For the text-containing cell, return its midpoint in (X, Y) coordinate format. 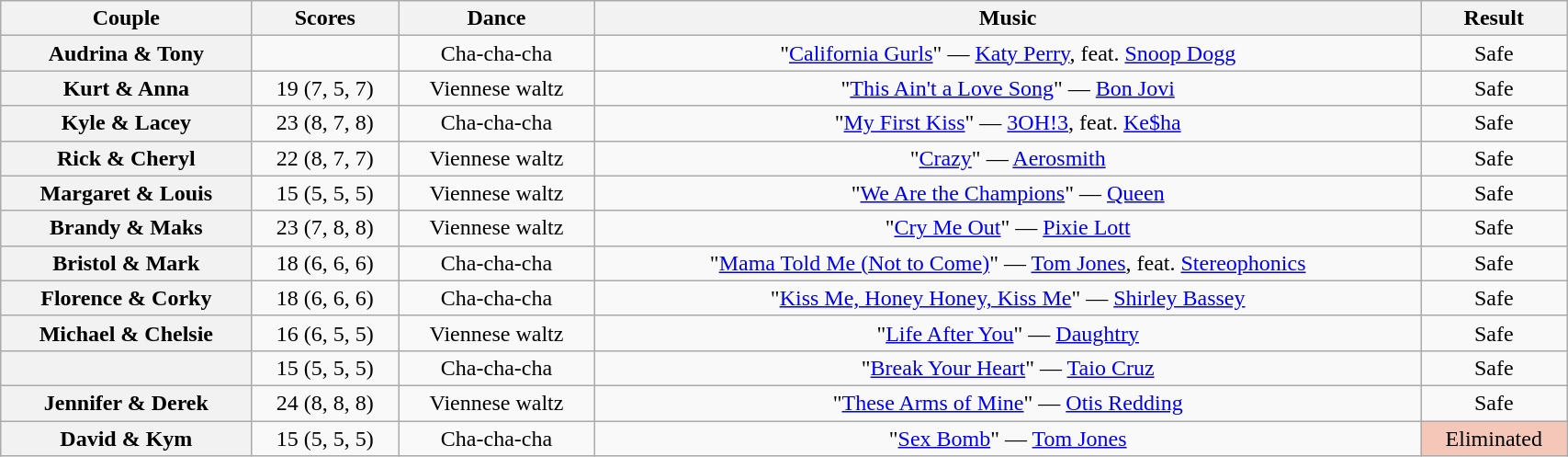
Florence & Corky (127, 298)
"Crazy" — Aerosmith (1007, 158)
Jennifer & Derek (127, 403)
23 (7, 8, 8) (325, 228)
Result (1494, 18)
24 (8, 8, 8) (325, 403)
Audrina & Tony (127, 53)
23 (8, 7, 8) (325, 123)
David & Kym (127, 439)
Rick & Cheryl (127, 158)
"Life After You" — Daughtry (1007, 333)
Music (1007, 18)
Kurt & Anna (127, 88)
Brandy & Maks (127, 228)
Margaret & Louis (127, 193)
Couple (127, 18)
"Mama Told Me (Not to Come)" — Tom Jones, feat. Stereophonics (1007, 263)
"These Arms of Mine" — Otis Redding (1007, 403)
Eliminated (1494, 439)
Michael & Chelsie (127, 333)
Scores (325, 18)
"Sex Bomb" — Tom Jones (1007, 439)
"California Gurls" — Katy Perry, feat. Snoop Dogg (1007, 53)
16 (6, 5, 5) (325, 333)
19 (7, 5, 7) (325, 88)
Kyle & Lacey (127, 123)
"Kiss Me, Honey Honey, Kiss Me" — Shirley Bassey (1007, 298)
"We Are the Champions" — Queen (1007, 193)
"This Ain't a Love Song" — Bon Jovi (1007, 88)
"Cry Me Out" — Pixie Lott (1007, 228)
Bristol & Mark (127, 263)
22 (8, 7, 7) (325, 158)
"My First Kiss" — 3OH!3, feat. Ke$ha (1007, 123)
Dance (497, 18)
"Break Your Heart" — Taio Cruz (1007, 368)
